Detect which cell encompasses the target text, then output its [X, Y] center coordinate. 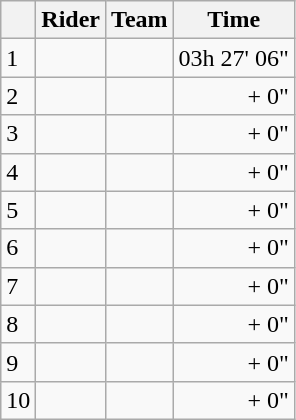
7 [18, 286]
4 [18, 172]
Rider [71, 20]
6 [18, 248]
Time [234, 20]
9 [18, 362]
3 [18, 134]
03h 27' 06" [234, 58]
1 [18, 58]
Team [140, 20]
8 [18, 324]
5 [18, 210]
10 [18, 400]
2 [18, 96]
